Scan for the cell matching the given text and deliver its (X, Y) coordinate at center. 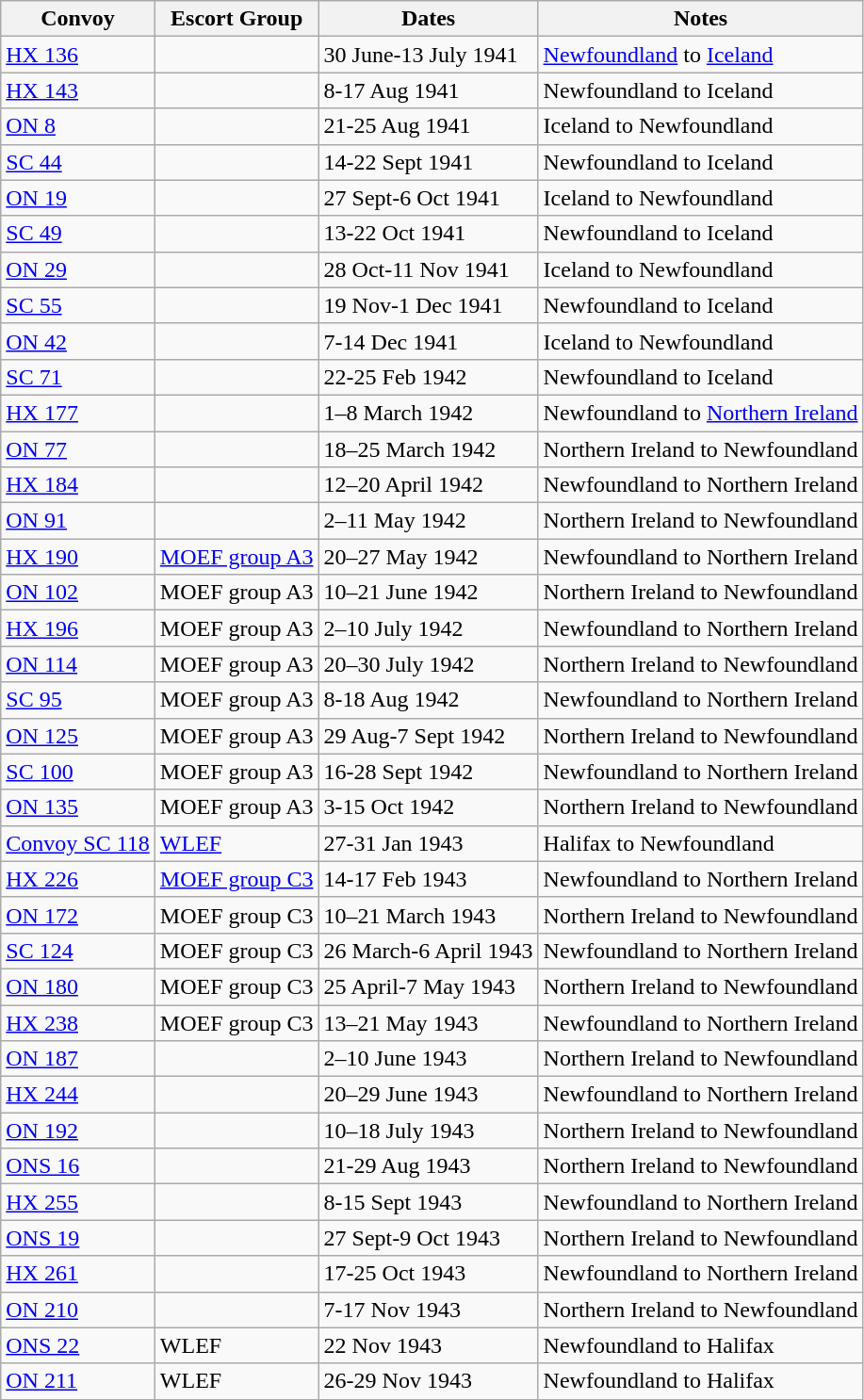
7-14 Dec 1941 (428, 341)
HX 261 (78, 1274)
2–11 May 1942 (428, 521)
ONS 16 (78, 1166)
ON 19 (78, 198)
HX 255 (78, 1202)
10–18 July 1943 (428, 1131)
Dates (428, 19)
HX 177 (78, 413)
27 Sept-6 Oct 1941 (428, 198)
2–10 July 1942 (428, 628)
ON 125 (78, 736)
19 Nov-1 Dec 1941 (428, 305)
HX 184 (78, 485)
ON 91 (78, 521)
ON 180 (78, 986)
20–29 June 1943 (428, 1095)
Halifax to Newfoundland (701, 843)
22 Nov 1943 (428, 1345)
20–27 May 1942 (428, 557)
8-15 Sept 1943 (428, 1202)
Convoy (78, 19)
ON 102 (78, 593)
SC 95 (78, 700)
26-29 Nov 1943 (428, 1381)
ON 192 (78, 1131)
13-22 Oct 1941 (428, 234)
14-17 Feb 1943 (428, 879)
14-22 Sept 1941 (428, 162)
17-25 Oct 1943 (428, 1274)
3-15 Oct 1942 (428, 807)
HX 143 (78, 90)
22-25 Feb 1942 (428, 377)
SC 100 (78, 772)
21-25 Aug 1941 (428, 126)
ON 29 (78, 269)
26 March-6 April 1943 (428, 951)
10–21 June 1942 (428, 593)
ON 187 (78, 1059)
SC 71 (78, 377)
25 April-7 May 1943 (428, 986)
SC 44 (78, 162)
ON 77 (78, 449)
ON 172 (78, 915)
Escort Group (236, 19)
SC 55 (78, 305)
ON 42 (78, 341)
1–8 March 1942 (428, 413)
16-28 Sept 1942 (428, 772)
27-31 Jan 1943 (428, 843)
SC 124 (78, 951)
12–20 April 1942 (428, 485)
HX 136 (78, 55)
HX 226 (78, 879)
HX 196 (78, 628)
ON 211 (78, 1381)
21-29 Aug 1943 (428, 1166)
HX 238 (78, 1022)
29 Aug-7 Sept 1942 (428, 736)
7-17 Nov 1943 (428, 1310)
HX 190 (78, 557)
2–10 June 1943 (428, 1059)
HX 244 (78, 1095)
28 Oct-11 Nov 1941 (428, 269)
ON 210 (78, 1310)
ONS 19 (78, 1238)
ON 114 (78, 664)
13–21 May 1943 (428, 1022)
8-17 Aug 1941 (428, 90)
Convoy SC 118 (78, 843)
SC 49 (78, 234)
ONS 22 (78, 1345)
ON 8 (78, 126)
10–21 March 1943 (428, 915)
8-18 Aug 1942 (428, 700)
27 Sept-9 Oct 1943 (428, 1238)
30 June-13 July 1941 (428, 55)
18–25 March 1942 (428, 449)
20–30 July 1942 (428, 664)
Notes (701, 19)
ON 135 (78, 807)
